Output the (X, Y) coordinate of the center of the cell containing the given text.  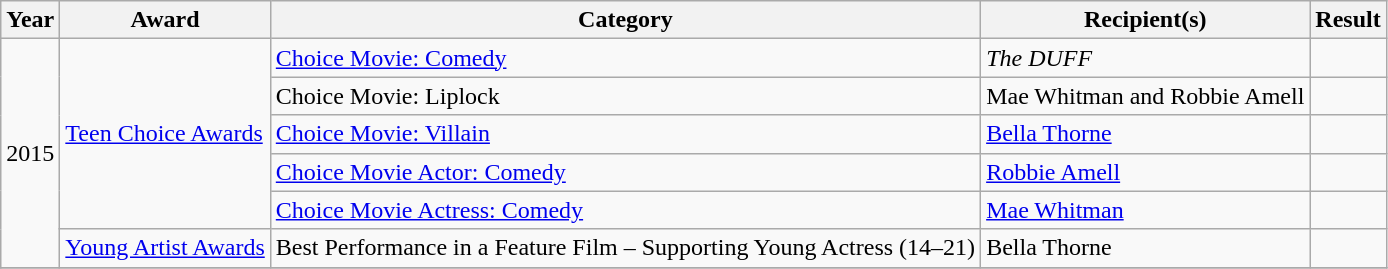
2015 (30, 153)
Choice Movie: Liplock (625, 96)
Award (165, 20)
Result (1348, 20)
Mae Whitman and Robbie Amell (1146, 96)
Choice Movie: Comedy (625, 58)
Robbie Amell (1146, 172)
Mae Whitman (1146, 210)
Choice Movie Actor: Comedy (625, 172)
Choice Movie Actress: Comedy (625, 210)
The DUFF (1146, 58)
Choice Movie: Villain (625, 134)
Year (30, 20)
Recipient(s) (1146, 20)
Best Performance in a Feature Film – Supporting Young Actress (14–21) (625, 248)
Teen Choice Awards (165, 134)
Young Artist Awards (165, 248)
Category (625, 20)
